Output the (x, y) coordinate of the center of the cell containing the given text.  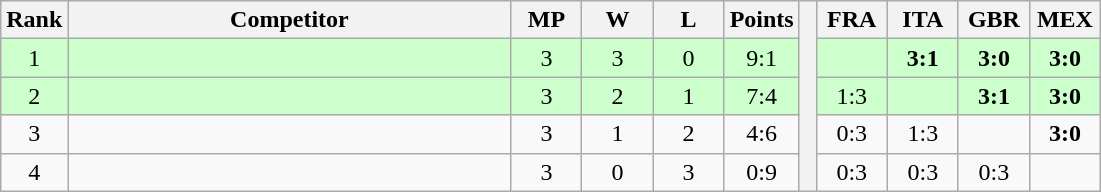
MEX (1064, 20)
GBR (994, 20)
FRA (852, 20)
Points (762, 20)
L (688, 20)
W (618, 20)
9:1 (762, 58)
MP (546, 20)
4 (34, 172)
7:4 (762, 96)
0:9 (762, 172)
Rank (34, 20)
Competitor (290, 20)
ITA (922, 20)
4:6 (762, 134)
